Identify which cell holds the provided text, then report its (x, y) central coordinate. 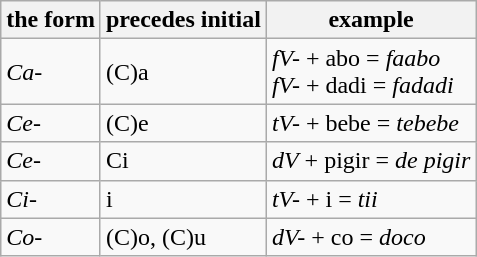
(C)e (183, 123)
precedes initial (183, 20)
dV- + co = doco (370, 237)
dV + pigir = de pigir (370, 161)
Ci- (51, 199)
tV- + i = tii (370, 199)
Ca- (51, 72)
(C)o, (C)u (183, 237)
fV- + abo = faabofV- + dadi = fadadi (370, 72)
(C)a (183, 72)
tV- + bebe = tebebe (370, 123)
example (370, 20)
Co- (51, 237)
Ci (183, 161)
i (183, 199)
the form (51, 20)
